From the cell containing the given text, extract its center point as (x, y) coordinate. 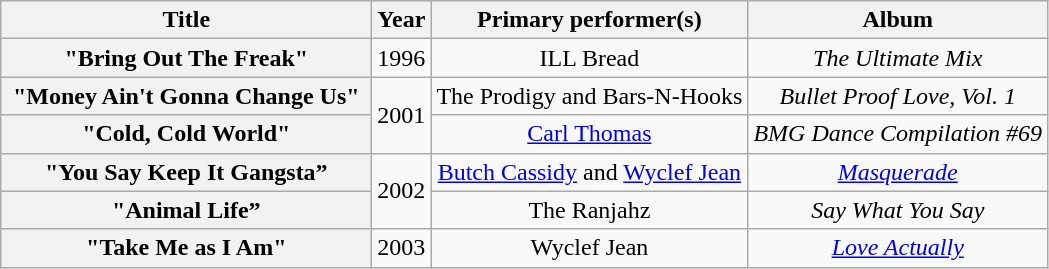
The Ultimate Mix (898, 58)
Title (186, 20)
2002 (402, 191)
Butch Cassidy and Wyclef Jean (590, 172)
The Ranjahz (590, 210)
BMG Dance Compilation #69 (898, 134)
Wyclef Jean (590, 248)
2003 (402, 248)
Carl Thomas (590, 134)
"Bring Out The Freak" (186, 58)
2001 (402, 115)
Bullet Proof Love, Vol. 1 (898, 96)
"Money Ain't Gonna Change Us" (186, 96)
Primary performer(s) (590, 20)
Masquerade (898, 172)
"You Say Keep It Gangsta” (186, 172)
ILL Bread (590, 58)
The Prodigy and Bars-N-Hooks (590, 96)
Year (402, 20)
Album (898, 20)
Say What You Say (898, 210)
"Take Me as I Am" (186, 248)
"Animal Life” (186, 210)
"Cold, Cold World" (186, 134)
Love Actually (898, 248)
1996 (402, 58)
